Identify which cell holds the provided text, then report its [x, y] central coordinate. 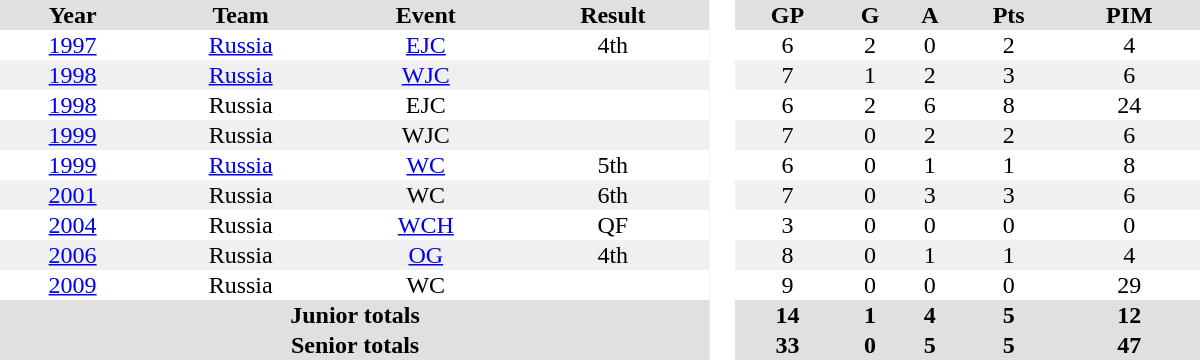
2009 [72, 285]
OG [426, 255]
Result [612, 15]
47 [1129, 345]
A [930, 15]
QF [612, 225]
G [870, 15]
2001 [72, 195]
12 [1129, 315]
9 [788, 285]
Senior totals [355, 345]
Pts [1009, 15]
Year [72, 15]
Team [240, 15]
5th [612, 165]
2004 [72, 225]
24 [1129, 105]
14 [788, 315]
Junior totals [355, 315]
1997 [72, 45]
6th [612, 195]
Event [426, 15]
GP [788, 15]
PIM [1129, 15]
2006 [72, 255]
29 [1129, 285]
WCH [426, 225]
33 [788, 345]
